Return the (x, y) coordinate for the center point of the cell that contains the specified text.  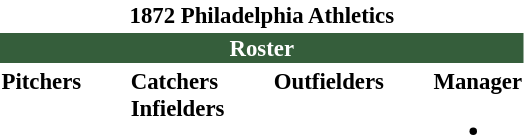
1872 Philadelphia Athletics (262, 15)
Roster (262, 48)
